Provide the [X, Y] coordinate of the cell's center where the given text is located.  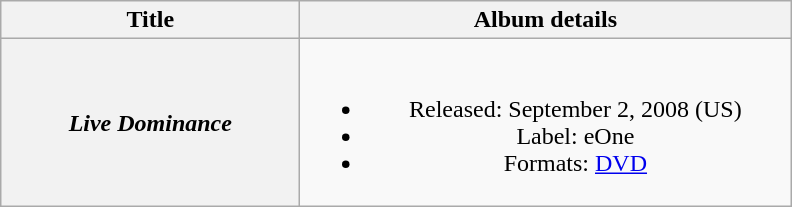
Title [150, 20]
Album details [546, 20]
Live Dominance [150, 122]
Released: September 2, 2008 (US)Label: eOneFormats: DVD [546, 122]
